Return [X, Y] of the center of cell containing provided text 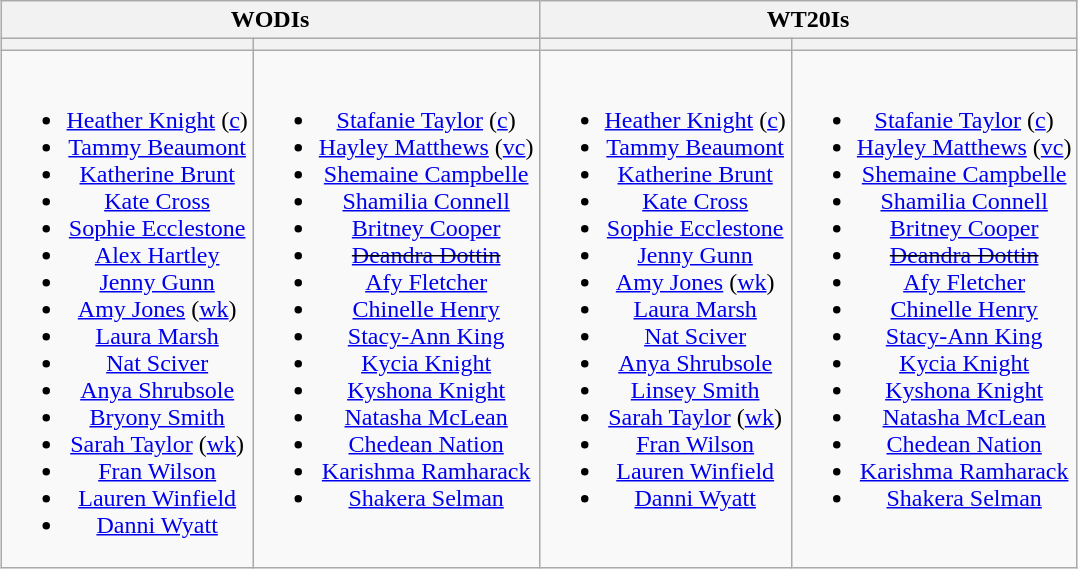
WODIs [270, 20]
WT20Is [808, 20]
